Search for the cell housing the specified text and yield its [X, Y] center coordinate. 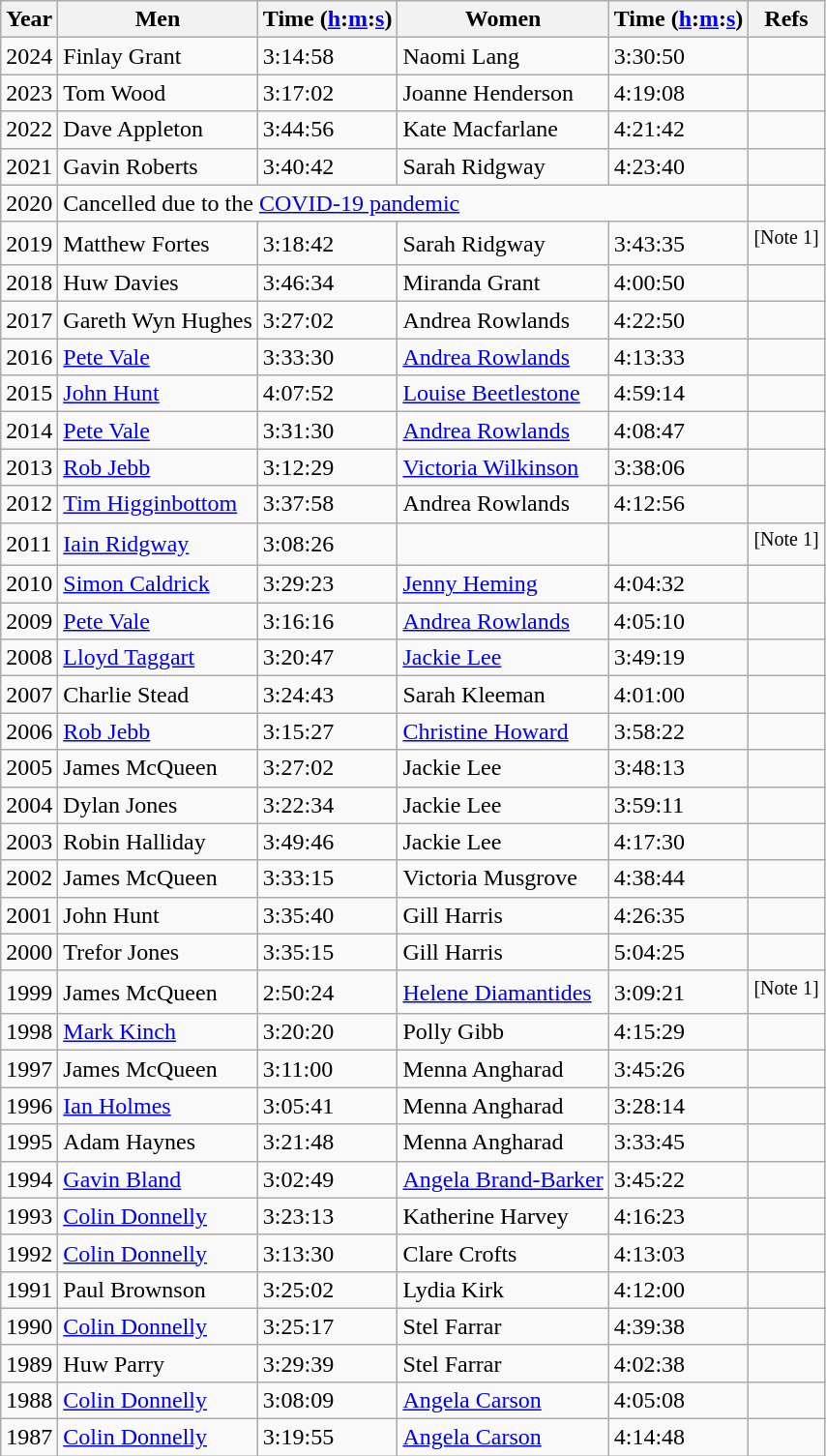
3:14:58 [327, 56]
1988 [29, 1401]
Paul Brownson [158, 1290]
3:45:22 [679, 1179]
2018 [29, 283]
4:38:44 [679, 878]
Gavin Bland [158, 1179]
3:29:39 [327, 1363]
1993 [29, 1216]
4:02:38 [679, 1363]
3:35:40 [327, 915]
3:15:27 [327, 731]
3:29:23 [327, 584]
3:38:06 [679, 467]
2021 [29, 166]
Women [503, 19]
3:05:41 [327, 1106]
2003 [29, 842]
Iain Ridgway [158, 544]
4:07:52 [327, 394]
1994 [29, 1179]
Helene Diamantides [503, 993]
4:59:14 [679, 394]
3:30:50 [679, 56]
4:13:33 [679, 357]
1998 [29, 1032]
Huw Davies [158, 283]
3:25:02 [327, 1290]
Miranda Grant [503, 283]
Finlay Grant [158, 56]
Christine Howard [503, 731]
Men [158, 19]
3:20:20 [327, 1032]
3:59:11 [679, 805]
3:33:30 [327, 357]
Cancelled due to the COVID-19 pandemic [403, 203]
2:50:24 [327, 993]
1990 [29, 1326]
3:12:29 [327, 467]
4:14:48 [679, 1438]
4:39:38 [679, 1326]
Polly Gibb [503, 1032]
4:04:32 [679, 584]
2013 [29, 467]
2006 [29, 731]
3:09:21 [679, 993]
Gareth Wyn Hughes [158, 320]
3:33:45 [679, 1143]
4:16:23 [679, 1216]
Mark Kinch [158, 1032]
4:15:29 [679, 1032]
Adam Haynes [158, 1143]
3:21:48 [327, 1143]
Sarah Kleeman [503, 695]
3:46:34 [327, 283]
4:23:40 [679, 166]
Lydia Kirk [503, 1290]
4:19:08 [679, 93]
2022 [29, 130]
Tom Wood [158, 93]
4:13:03 [679, 1253]
3:22:34 [327, 805]
Katherine Harvey [503, 1216]
4:22:50 [679, 320]
Ian Holmes [158, 1106]
Kate Macfarlane [503, 130]
3:16:16 [327, 621]
3:33:15 [327, 878]
Huw Parry [158, 1363]
3:23:13 [327, 1216]
3:24:43 [327, 695]
3:35:15 [327, 952]
4:05:08 [679, 1401]
1991 [29, 1290]
2012 [29, 504]
3:48:13 [679, 768]
4:12:00 [679, 1290]
2015 [29, 394]
2000 [29, 952]
2014 [29, 431]
3:45:26 [679, 1069]
2002 [29, 878]
Tim Higginbottom [158, 504]
3:08:26 [327, 544]
2005 [29, 768]
2016 [29, 357]
1987 [29, 1438]
Dave Appleton [158, 130]
4:08:47 [679, 431]
3:49:46 [327, 842]
2008 [29, 658]
1997 [29, 1069]
3:28:14 [679, 1106]
4:21:42 [679, 130]
4:01:00 [679, 695]
3:44:56 [327, 130]
3:13:30 [327, 1253]
Gavin Roberts [158, 166]
5:04:25 [679, 952]
Refs [786, 19]
3:31:30 [327, 431]
Jenny Heming [503, 584]
2023 [29, 93]
Angela Brand-Barker [503, 1179]
Matthew Fortes [158, 244]
4:05:10 [679, 621]
3:11:00 [327, 1069]
3:37:58 [327, 504]
Robin Halliday [158, 842]
4:17:30 [679, 842]
Clare Crofts [503, 1253]
1996 [29, 1106]
4:12:56 [679, 504]
2019 [29, 244]
Year [29, 19]
Naomi Lang [503, 56]
3:17:02 [327, 93]
2004 [29, 805]
3:49:19 [679, 658]
Joanne Henderson [503, 93]
4:00:50 [679, 283]
2011 [29, 544]
1995 [29, 1143]
Trefor Jones [158, 952]
2017 [29, 320]
Lloyd Taggart [158, 658]
Dylan Jones [158, 805]
2001 [29, 915]
Simon Caldrick [158, 584]
3:40:42 [327, 166]
1989 [29, 1363]
Victoria Wilkinson [503, 467]
4:26:35 [679, 915]
2007 [29, 695]
3:02:49 [327, 1179]
3:25:17 [327, 1326]
3:08:09 [327, 1401]
3:18:42 [327, 244]
2024 [29, 56]
1999 [29, 993]
Victoria Musgrove [503, 878]
2010 [29, 584]
3:43:35 [679, 244]
1992 [29, 1253]
3:58:22 [679, 731]
3:20:47 [327, 658]
3:19:55 [327, 1438]
Louise Beetlestone [503, 394]
Charlie Stead [158, 695]
2020 [29, 203]
2009 [29, 621]
